Return [x, y] of the center of cell containing provided text 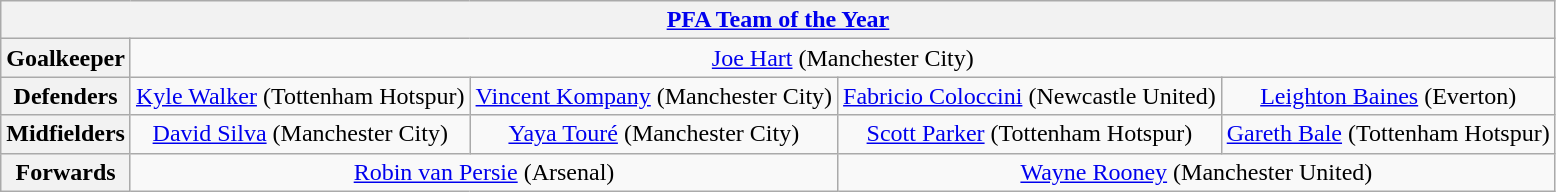
Yaya Touré (Manchester City) [654, 134]
Vincent Kompany (Manchester City) [654, 96]
Defenders [66, 96]
Joe Hart (Manchester City) [842, 58]
Forwards [66, 172]
Gareth Bale (Tottenham Hotspur) [1388, 134]
Fabricio Coloccini (Newcastle United) [1030, 96]
Midfielders [66, 134]
Scott Parker (Tottenham Hotspur) [1030, 134]
Goalkeeper [66, 58]
Robin van Persie (Arsenal) [484, 172]
PFA Team of the Year [778, 20]
Kyle Walker (Tottenham Hotspur) [300, 96]
Leighton Baines (Everton) [1388, 96]
David Silva (Manchester City) [300, 134]
Wayne Rooney (Manchester United) [1197, 172]
